Find where the given text appears and provide that cell's center as [X, Y] coordinate. 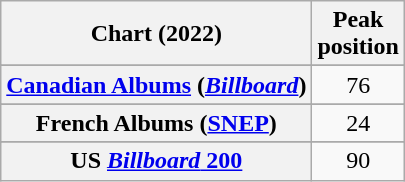
Chart (2022) [156, 34]
Canadian Albums (Billboard) [156, 85]
76 [358, 85]
US Billboard 200 [156, 161]
90 [358, 161]
Peakposition [358, 34]
24 [358, 123]
French Albums (SNEP) [156, 123]
